Extract the (x, y) coordinate from the center of the cell holding the provided text.  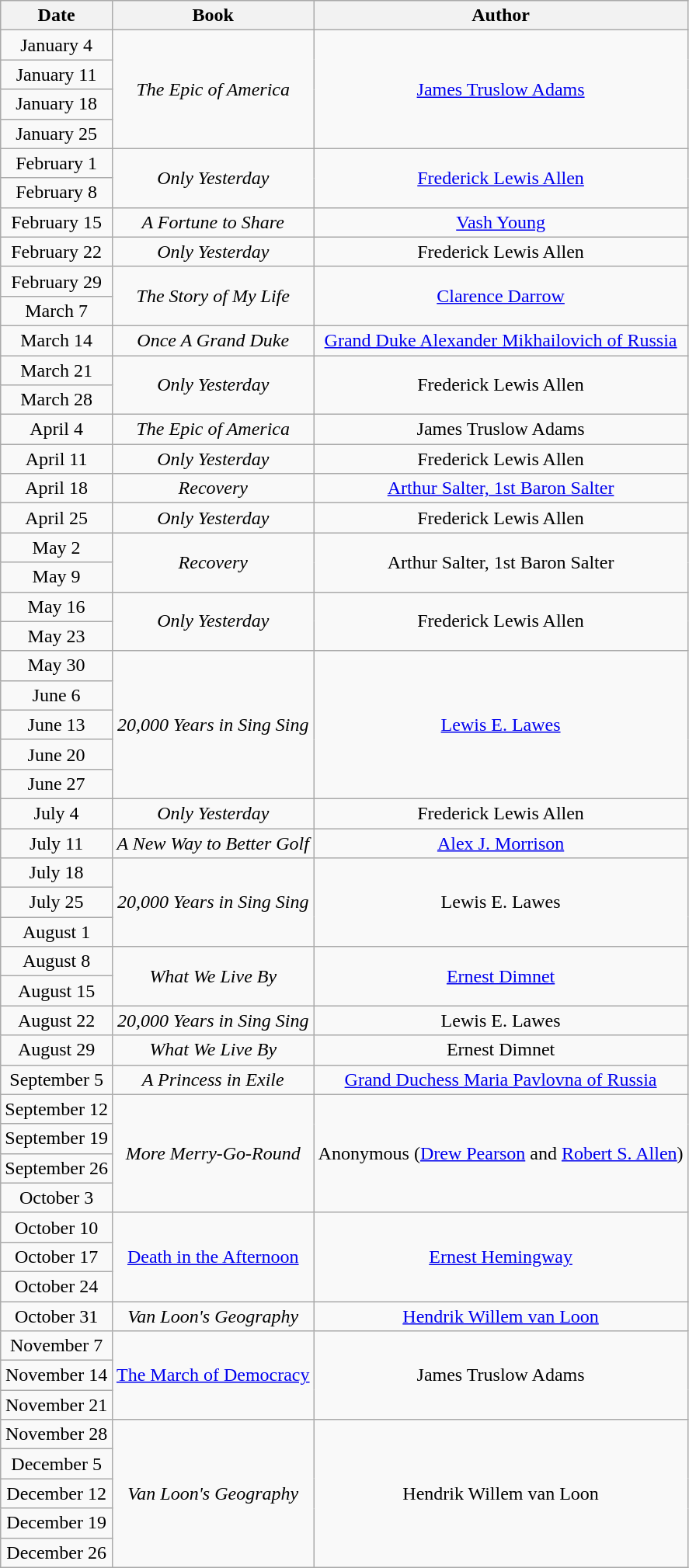
A Fortune to Share (213, 222)
January 11 (57, 75)
September 19 (57, 1139)
August 22 (57, 1020)
A New Way to Better Golf (213, 843)
Alex J. Morrison (500, 843)
A Princess in Exile (213, 1080)
The March of Democracy (213, 1375)
January 4 (57, 45)
September 12 (57, 1109)
September 26 (57, 1168)
June 27 (57, 784)
March 14 (57, 340)
August 1 (57, 932)
December 12 (57, 1493)
Grand Duchess Maria Pavlovna of Russia (500, 1080)
April 18 (57, 488)
March 28 (57, 400)
October 10 (57, 1227)
Author (500, 16)
September 5 (57, 1080)
May 30 (57, 666)
Book (213, 16)
May 23 (57, 636)
July 25 (57, 902)
Clarence Darrow (500, 296)
October 24 (57, 1286)
June 20 (57, 754)
Grand Duke Alexander Mikhailovich of Russia (500, 340)
July 11 (57, 843)
February 8 (57, 193)
November 7 (57, 1346)
July 4 (57, 813)
Death in the Afternoon (213, 1257)
August 29 (57, 1050)
April 11 (57, 459)
February 29 (57, 281)
Vash Young (500, 222)
April 25 (57, 518)
Anonymous (Drew Pearson and Robert S. Allen) (500, 1153)
February 1 (57, 163)
November 14 (57, 1375)
Date (57, 16)
March 7 (57, 311)
Once A Grand Duke (213, 340)
February 15 (57, 222)
December 19 (57, 1523)
May 2 (57, 548)
May 16 (57, 607)
July 18 (57, 873)
November 28 (57, 1434)
October 17 (57, 1257)
November 21 (57, 1405)
August 15 (57, 991)
June 13 (57, 725)
December 5 (57, 1464)
Ernest Hemingway (500, 1257)
March 21 (57, 370)
January 25 (57, 134)
February 22 (57, 252)
October 31 (57, 1316)
August 8 (57, 961)
April 4 (57, 429)
October 3 (57, 1198)
More Merry-Go-Round (213, 1153)
May 9 (57, 577)
December 26 (57, 1552)
June 6 (57, 695)
The Story of My Life (213, 296)
January 18 (57, 104)
